From the cell containing the given text, extract its center point as (X, Y) coordinate. 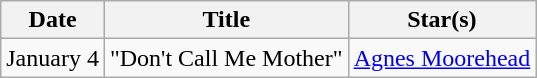
"Don't Call Me Mother" (226, 58)
January 4 (53, 58)
Star(s) (442, 20)
Date (53, 20)
Title (226, 20)
Agnes Moorehead (442, 58)
